Locate the cell with the specified text and output its [x, y] center coordinate. 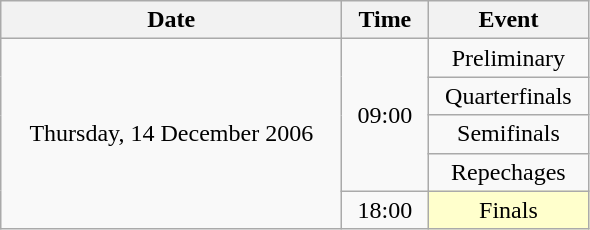
Time [385, 20]
Preliminary [508, 58]
Event [508, 20]
09:00 [385, 115]
18:00 [385, 210]
Repechages [508, 172]
Date [172, 20]
Finals [508, 210]
Quarterfinals [508, 96]
Semifinals [508, 134]
Thursday, 14 December 2006 [172, 134]
